Detect which cell encompasses the target text, then output its (x, y) center coordinate. 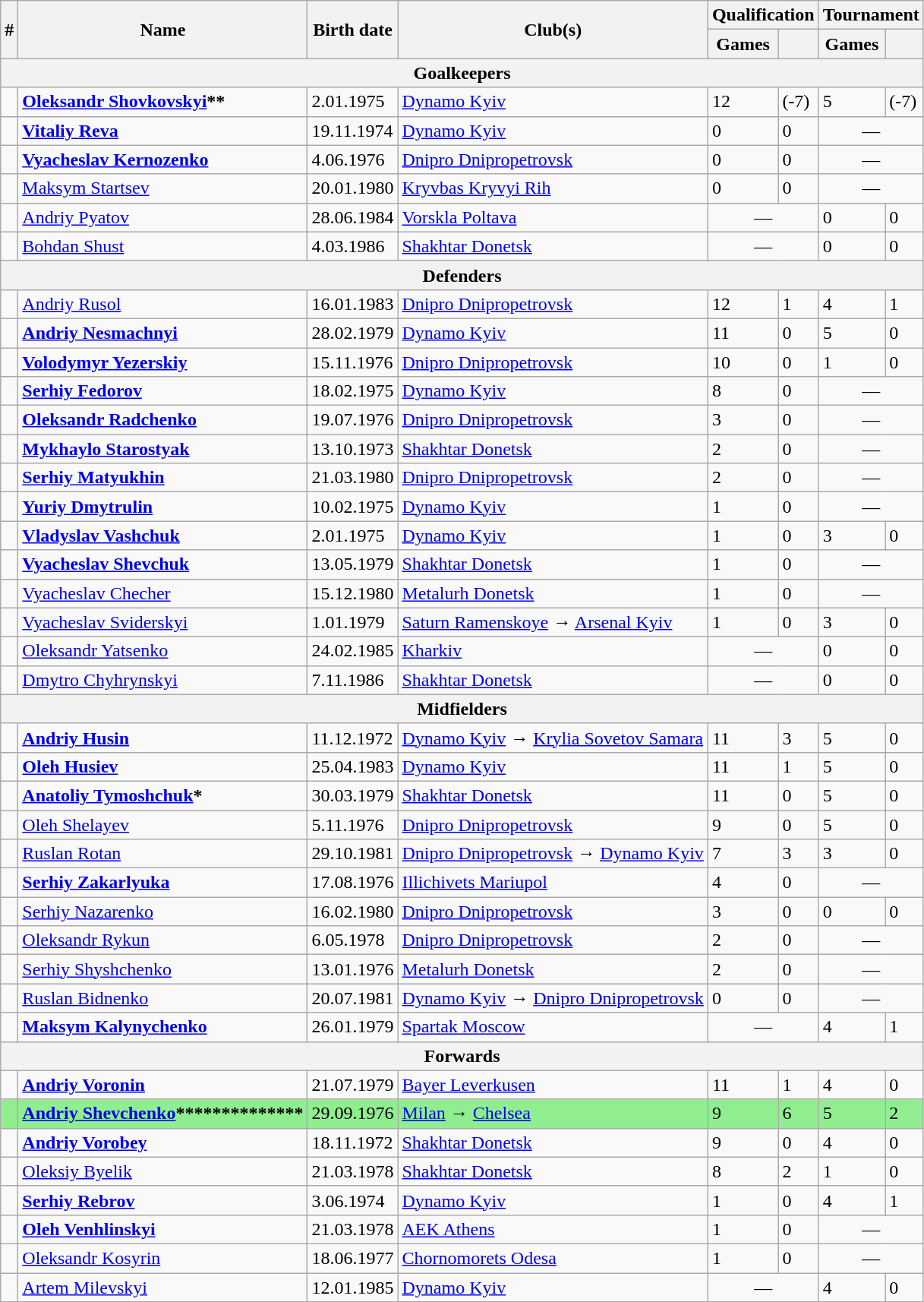
Serhiy Nazarenko (162, 912)
Dnipro Dnipropetrovsk → Dynamo Kyiv (553, 854)
Serhiy Zakarlyuka (162, 883)
Maksym Kalynychenko (162, 1027)
20.01.1980 (352, 188)
13.05.1979 (352, 564)
Serhiy Fedorov (162, 391)
Vyacheslav Shevchuk (162, 564)
Spartak Moscow (553, 1027)
10 (743, 362)
Vitaliy Reva (162, 131)
Name (162, 30)
28.06.1984 (352, 217)
Defenders (462, 275)
Club(s) (553, 30)
4.06.1976 (352, 160)
Forwards (462, 1056)
15.12.1980 (352, 593)
Oleksandr Kosyrin (162, 1258)
Kharkiv (553, 651)
12.01.1985 (352, 1288)
30.03.1979 (352, 795)
Vyacheslav Sviderskyi (162, 622)
Serhiy Matyukhin (162, 478)
Artem Milevskyi (162, 1288)
Dynamo Kyiv → Krylia Sovetov Samara (553, 738)
25.04.1983 (352, 766)
Oleksandr Radchenko (162, 420)
28.02.1979 (352, 333)
Andriy Nesmachnyi (162, 333)
Vladyslav Vashchuk (162, 536)
10.02.1975 (352, 507)
20.07.1981 (352, 998)
Andriy Husin (162, 738)
Andriy Shevchenko************** (162, 1114)
Yuriy Dmytrulin (162, 507)
Andriy Rusol (162, 304)
1.01.1979 (352, 622)
29.10.1981 (352, 854)
6 (799, 1114)
Goalkeepers (462, 73)
7 (743, 854)
18.06.1977 (352, 1258)
Tournament (871, 15)
Oleksandr Yatsenko (162, 651)
Andriy Voronin (162, 1085)
19.11.1974 (352, 131)
Bayer Leverkusen (553, 1085)
Oleh Husiev (162, 766)
11.12.1972 (352, 738)
# (9, 30)
Kryvbas Kryvyi Rih (553, 188)
Illichivets Mariupol (553, 883)
Anatoliy Tymoshchuk* (162, 795)
Chornomorets Odesa (553, 1258)
6.05.1978 (352, 940)
Mykhaylo Starostyak (162, 449)
AEK Athens (553, 1229)
5.11.1976 (352, 824)
24.02.1985 (352, 651)
26.01.1979 (352, 1027)
21.07.1979 (352, 1085)
16.01.1983 (352, 304)
Serhiy Rebrov (162, 1200)
Dynamo Kyiv → Dnipro Dnipropetrovsk (553, 998)
Qualification (763, 15)
Bohdan Shust (162, 246)
18.02.1975 (352, 391)
Midfielders (462, 709)
13.01.1976 (352, 969)
29.09.1976 (352, 1114)
Oleksandr Rykun (162, 940)
Saturn Ramenskoye → Arsenal Kyiv (553, 622)
Oleh Shelayev (162, 824)
Vyacheslav Checher (162, 593)
3.06.1974 (352, 1200)
17.08.1976 (352, 883)
13.10.1973 (352, 449)
Vorskla Poltava (553, 217)
Vyacheslav Kernozenko (162, 160)
21.03.1980 (352, 478)
Dmytro Chyhrynskyi (162, 680)
Maksym Startsev (162, 188)
Milan → Chelsea (553, 1114)
7.11.1986 (352, 680)
Volodymyr Yezerskiy (162, 362)
Oleh Venhlinskyi (162, 1229)
Oleksandr Shovkovskyi** (162, 102)
Oleksiy Byelik (162, 1171)
16.02.1980 (352, 912)
Ruslan Rotan (162, 854)
Birth date (352, 30)
19.07.1976 (352, 420)
Andriy Pyatov (162, 217)
15.11.1976 (352, 362)
Serhiy Shyshchenko (162, 969)
4.03.1986 (352, 246)
Andriy Vorobey (162, 1142)
Ruslan Bidnenko (162, 998)
18.11.1972 (352, 1142)
